From the cell containing the given text, extract its center point as (X, Y) coordinate. 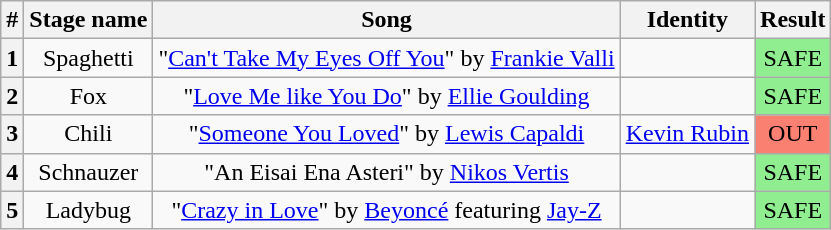
"Can't Take My Eyes Off You" by Frankie Valli (386, 58)
"Crazy in Love" by Beyoncé featuring Jay-Z (386, 210)
OUT (793, 134)
Stage name (88, 20)
Ladybug (88, 210)
1 (12, 58)
Kevin Rubin (687, 134)
"Someone You Loved" by Lewis Capaldi (386, 134)
Identity (687, 20)
Fox (88, 96)
Schnauzer (88, 172)
Spaghetti (88, 58)
4 (12, 172)
# (12, 20)
"An Eisai Ena Asteri" by Nikos Vertis (386, 172)
3 (12, 134)
Chili (88, 134)
2 (12, 96)
Result (793, 20)
5 (12, 210)
"Love Me like You Do" by Ellie Goulding (386, 96)
Song (386, 20)
